Scan for the cell matching the given text and deliver its (X, Y) coordinate at center. 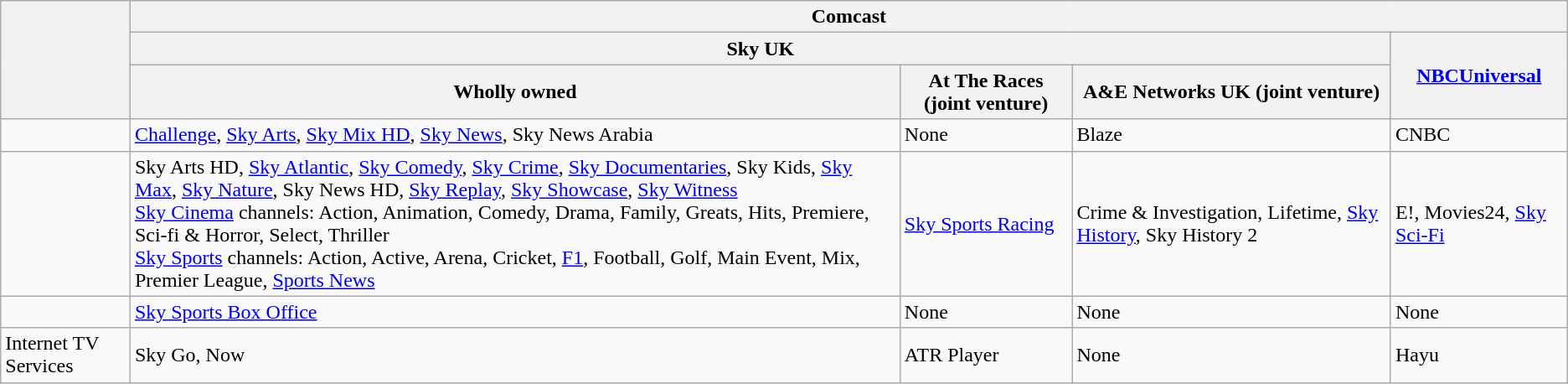
Challenge, Sky Arts, Sky Mix HD, Sky News, Sky News Arabia (514, 135)
Sky Go, Now (514, 355)
A&E Networks UK (joint venture) (1231, 92)
Blaze (1231, 135)
Comcast (848, 17)
E!, Movies24, Sky Sci-Fi (1479, 223)
Sky Sports Racing (986, 223)
Internet TV Services (65, 355)
CNBC (1479, 135)
ATR Player (986, 355)
At The Races (joint venture) (986, 92)
Sky Sports Box Office (514, 312)
Wholly owned (514, 92)
Hayu (1479, 355)
Sky UK (761, 49)
Crime & Investigation, Lifetime, Sky History, Sky History 2 (1231, 223)
NBCUniversal (1479, 75)
